Identify which cell holds the provided text, then report its (X, Y) central coordinate. 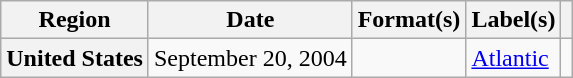
September 20, 2004 (250, 58)
Date (250, 20)
Atlantic (514, 58)
Label(s) (514, 20)
Region (75, 20)
Format(s) (409, 20)
United States (75, 58)
